Return the [X, Y] coordinate for the center point of the cell that contains the specified text.  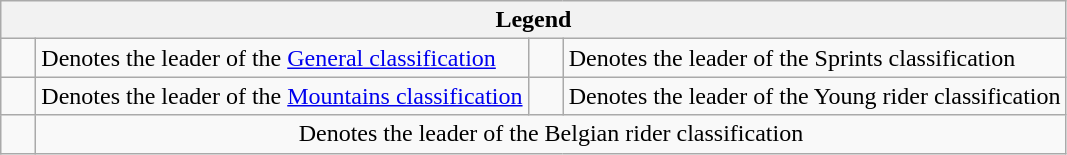
Denotes the leader of the Belgian rider classification [551, 134]
Legend [534, 20]
Denotes the leader of the General classification [282, 58]
Denotes the leader of the Sprints classification [814, 58]
Denotes the leader of the Mountains classification [282, 96]
Denotes the leader of the Young rider classification [814, 96]
